Capture the cell that displays the provided text and extract its (X, Y) central coordinate. 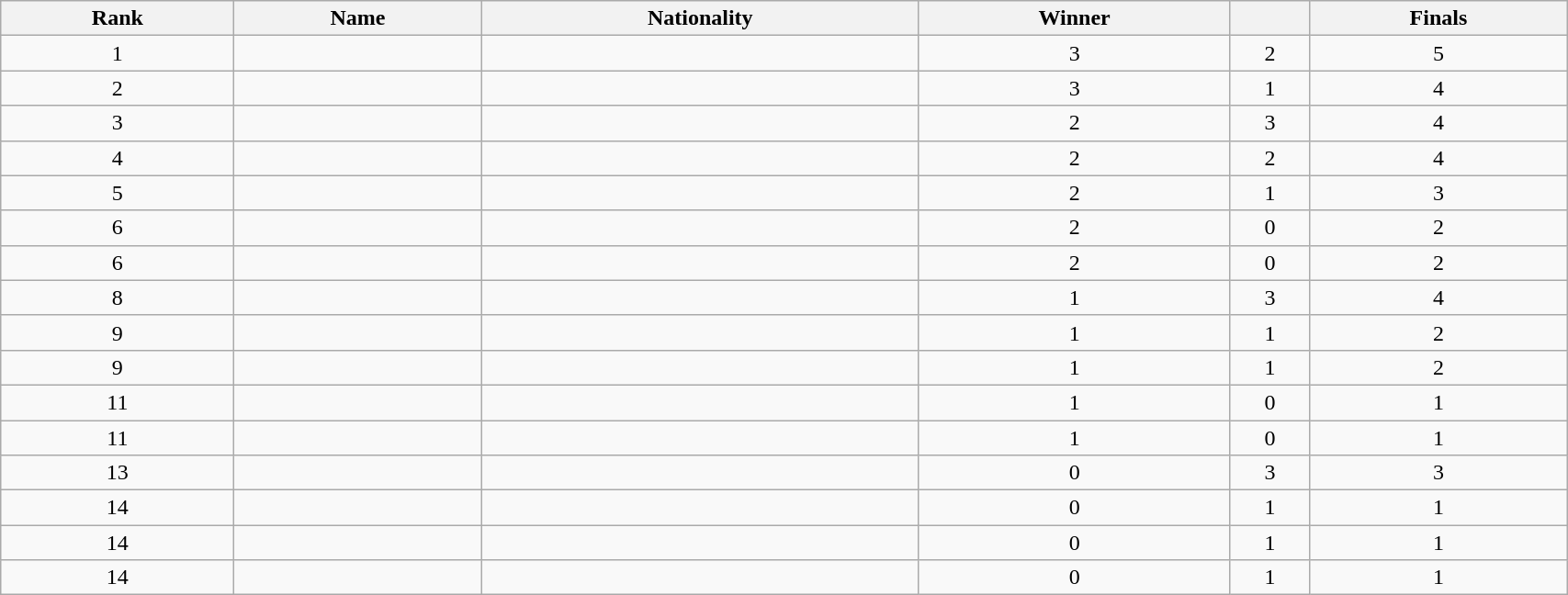
8 (118, 297)
Name (358, 18)
Rank (118, 18)
Nationality (700, 18)
Finals (1438, 18)
Winner (1074, 18)
13 (118, 473)
